Provide the [x, y] coordinate of the cell's center where the given text is located.  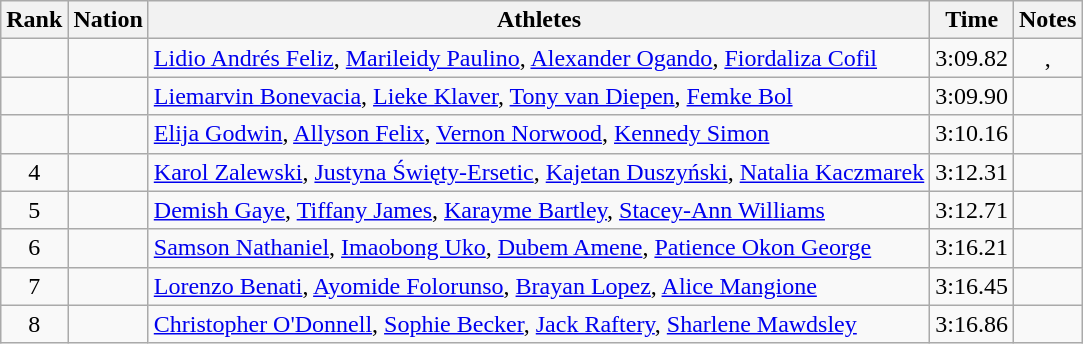
Samson Nathaniel, Imaobong Uko, Dubem Amene, Patience Okon George [539, 248]
Elija Godwin, Allyson Felix, Vernon Norwood, Kennedy Simon [539, 134]
Nation [108, 20]
8 [34, 324]
Demish Gaye, Tiffany James, Karayme Bartley, Stacey-Ann Williams [539, 210]
Christopher O'Donnell, Sophie Becker, Jack Raftery, Sharlene Mawdsley [539, 324]
Karol Zalewski, Justyna Święty-Ersetic, Kajetan Duszyński, Natalia Kaczmarek [539, 172]
Lorenzo Benati, Ayomide Folorunso, Brayan Lopez, Alice Mangione [539, 286]
3:12.31 [972, 172]
3:12.71 [972, 210]
Rank [34, 20]
3:16.86 [972, 324]
5 [34, 210]
3:09.82 [972, 58]
Athletes [539, 20]
3:10.16 [972, 134]
Lidio Andrés Feliz, Marileidy Paulino, Alexander Ogando, Fiordaliza Cofil [539, 58]
3:09.90 [972, 96]
6 [34, 248]
4 [34, 172]
Time [972, 20]
3:16.21 [972, 248]
Notes [1048, 20]
Liemarvin Bonevacia, Lieke Klaver, Tony van Diepen, Femke Bol [539, 96]
3:16.45 [972, 286]
7 [34, 286]
, [1048, 58]
